Find where the given text appears and provide that cell's center as (X, Y) coordinate. 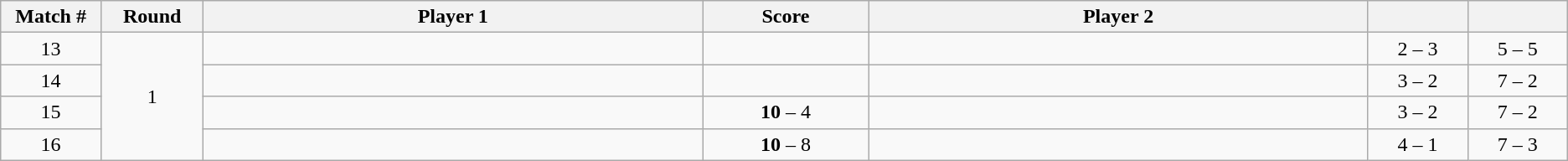
Player 1 (453, 17)
1 (152, 96)
10 – 4 (786, 112)
10 – 8 (786, 144)
Match # (51, 17)
7 – 3 (1518, 144)
13 (51, 49)
Player 2 (1118, 17)
15 (51, 112)
16 (51, 144)
5 – 5 (1518, 49)
2 – 3 (1417, 49)
4 – 1 (1417, 144)
14 (51, 80)
Round (152, 17)
Score (786, 17)
